Locate the cell with the specified text and output its [X, Y] center coordinate. 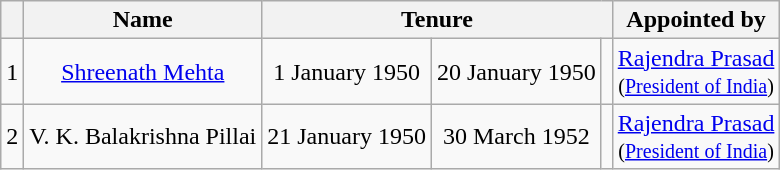
1 January 1950 [347, 72]
2 [12, 136]
V. K. Balakrishna Pillai [143, 136]
Tenure [437, 20]
1 [12, 72]
20 January 1950 [516, 72]
Appointed by [696, 20]
21 January 1950 [347, 136]
Shreenath Mehta [143, 72]
30 March 1952 [516, 136]
Name [143, 20]
